Scan for the cell matching the given text and deliver its [X, Y] coordinate at center. 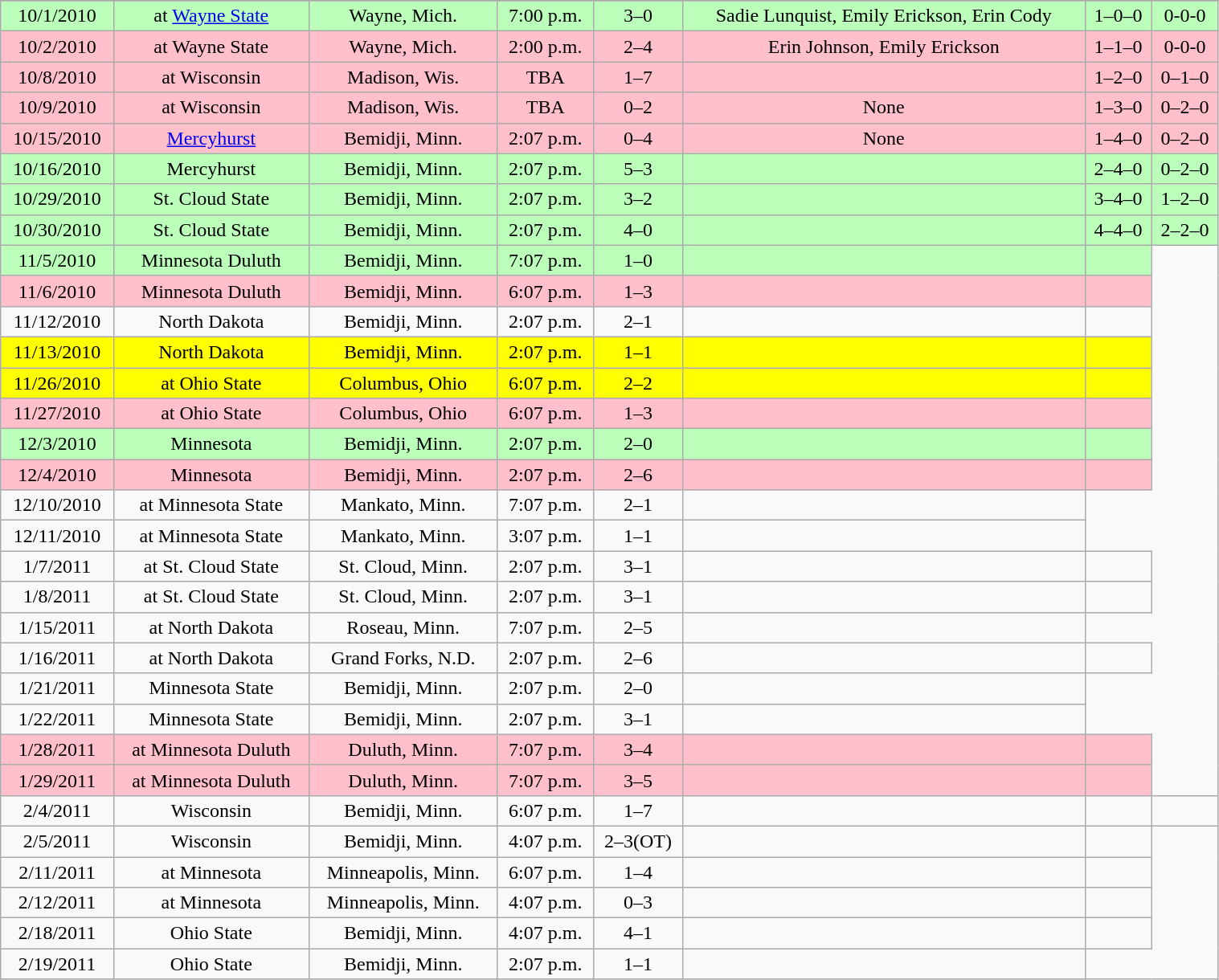
7:00 p.m. [545, 16]
2/18/2011 [57, 933]
2–4 [638, 47]
0–2 [638, 108]
3–0 [638, 16]
10/1/2010 [57, 16]
12/11/2010 [57, 536]
10/16/2010 [57, 169]
3–4–0 [1119, 199]
2–2–0 [1184, 230]
11/13/2010 [57, 352]
3–5 [638, 780]
11/26/2010 [57, 383]
2:00 p.m. [545, 47]
2–2 [638, 383]
1/7/2011 [57, 566]
11/12/2010 [57, 321]
1–4–0 [1119, 138]
0–3 [638, 903]
Erin Johnson, Emily Erickson [884, 47]
12/4/2010 [57, 475]
1–0–0 [1119, 16]
1/21/2011 [57, 688]
10/15/2010 [57, 138]
10/9/2010 [57, 108]
12/10/2010 [57, 505]
1/28/2011 [57, 749]
0–1–0 [1184, 77]
Sadie Lunquist, Emily Erickson, Erin Cody [884, 16]
1–4 [638, 872]
10/2/2010 [57, 47]
Roseau, Minn. [403, 627]
10/30/2010 [57, 230]
10/29/2010 [57, 199]
1/16/2011 [57, 658]
1–3–0 [1119, 108]
0–4 [638, 138]
3–4 [638, 749]
2/12/2011 [57, 903]
2/5/2011 [57, 841]
1–1–0 [1119, 47]
2–5 [638, 627]
4–4–0 [1119, 230]
1/22/2011 [57, 719]
12/3/2010 [57, 444]
2–3(OT) [638, 841]
2/4/2011 [57, 811]
Grand Forks, N.D. [403, 658]
11/27/2010 [57, 414]
4–0 [638, 230]
2/19/2011 [57, 964]
4–1 [638, 933]
11/5/2010 [57, 260]
10/8/2010 [57, 77]
11/6/2010 [57, 291]
1/8/2011 [57, 597]
1/15/2011 [57, 627]
3:07 p.m. [545, 536]
1–0 [638, 260]
1/29/2011 [57, 780]
5–3 [638, 169]
3–2 [638, 199]
2/11/2011 [57, 872]
2–4–0 [1119, 169]
